Find where the given text appears and provide that cell's center as (x, y) coordinate. 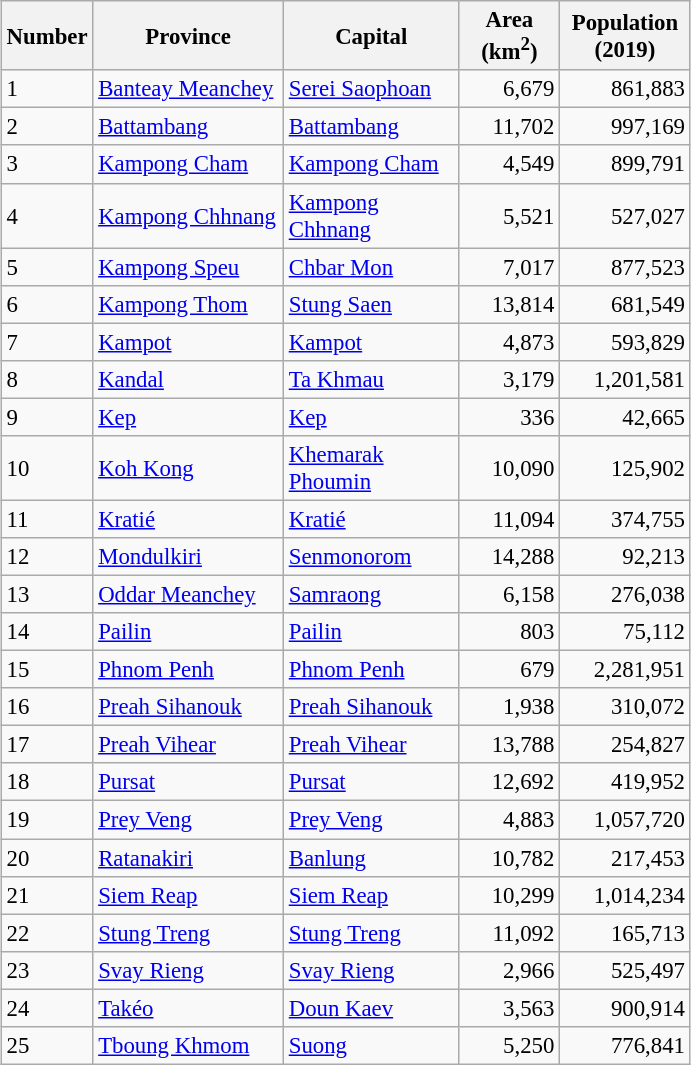
23 (47, 970)
2,966 (510, 970)
42,665 (626, 417)
Area (km2) (510, 36)
125,902 (626, 468)
254,827 (626, 745)
Banlung (371, 857)
Kampong Speu (188, 267)
861,883 (626, 89)
92,213 (626, 557)
11,094 (510, 519)
Senmonorom (371, 557)
4,549 (510, 164)
803 (510, 632)
Population(2019) (626, 36)
1 (47, 89)
310,072 (626, 707)
217,453 (626, 857)
525,497 (626, 970)
10,090 (510, 468)
2 (47, 127)
2,281,951 (626, 670)
13,814 (510, 304)
Capital (371, 36)
21 (47, 895)
5,250 (510, 1045)
10,782 (510, 857)
17 (47, 745)
Ratanakiri (188, 857)
Suong (371, 1045)
776,841 (626, 1045)
9 (47, 417)
11,092 (510, 933)
Kandal (188, 379)
11,702 (510, 127)
374,755 (626, 519)
7 (47, 342)
997,169 (626, 127)
10 (47, 468)
Takéo (188, 1008)
Number (47, 36)
877,523 (626, 267)
15 (47, 670)
13,788 (510, 745)
1,057,720 (626, 820)
Doun Kaev (371, 1008)
Province (188, 36)
Ta Khmau (371, 379)
25 (47, 1045)
13 (47, 594)
900,914 (626, 1008)
681,549 (626, 304)
Serei Saophoan (371, 89)
336 (510, 417)
Stung Saen (371, 304)
8 (47, 379)
Koh Kong (188, 468)
4,883 (510, 820)
3,179 (510, 379)
7,017 (510, 267)
276,038 (626, 594)
14,288 (510, 557)
4 (47, 216)
10,299 (510, 895)
3 (47, 164)
419,952 (626, 782)
20 (47, 857)
679 (510, 670)
899,791 (626, 164)
5 (47, 267)
75,112 (626, 632)
5,521 (510, 216)
Chbar Mon (371, 267)
Tboung Khmom (188, 1045)
Kampong Thom (188, 304)
1,938 (510, 707)
3,563 (510, 1008)
24 (47, 1008)
12 (47, 557)
11 (47, 519)
593,829 (626, 342)
19 (47, 820)
6,679 (510, 89)
12,692 (510, 782)
18 (47, 782)
1,014,234 (626, 895)
Oddar Meanchey (188, 594)
Khemarak Phoumin (371, 468)
527,027 (626, 216)
6 (47, 304)
6,158 (510, 594)
Banteay Meanchey (188, 89)
Samraong (371, 594)
Mondulkiri (188, 557)
4,873 (510, 342)
165,713 (626, 933)
14 (47, 632)
1,201,581 (626, 379)
16 (47, 707)
22 (47, 933)
